Locate the cell with the specified text and output its (x, y) center coordinate. 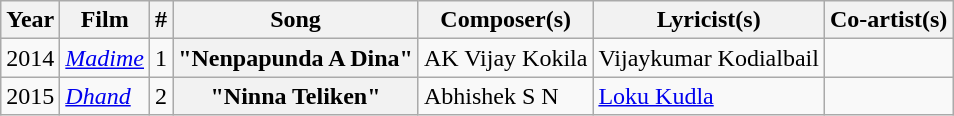
# (162, 20)
Co-artist(s) (888, 20)
Loku Kudla (709, 96)
2 (162, 96)
AK Vijay Kokila (505, 58)
Year (30, 20)
Dhand (105, 96)
Song (296, 20)
Vijaykumar Kodialbail (709, 58)
2015 (30, 96)
"Ninna Teliken" (296, 96)
Abhishek S N (505, 96)
2014 (30, 58)
Lyricist(s) (709, 20)
Madime (105, 58)
1 (162, 58)
"Nenpapunda A Dina" (296, 58)
Composer(s) (505, 20)
Film (105, 20)
